Scan for the cell matching the given text and deliver its (x, y) coordinate at center. 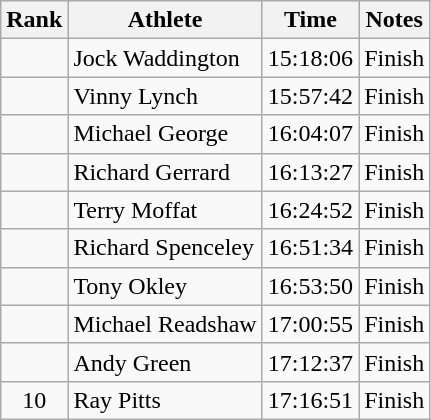
16:53:50 (310, 286)
15:57:42 (310, 96)
Time (310, 20)
Richard Gerrard (165, 172)
Richard Spenceley (165, 248)
16:24:52 (310, 210)
10 (34, 400)
17:16:51 (310, 400)
Vinny Lynch (165, 96)
Rank (34, 20)
Michael George (165, 134)
Michael Readshaw (165, 324)
16:04:07 (310, 134)
Athlete (165, 20)
Ray Pitts (165, 400)
Jock Waddington (165, 58)
17:12:37 (310, 362)
Notes (394, 20)
16:13:27 (310, 172)
16:51:34 (310, 248)
Tony Okley (165, 286)
Terry Moffat (165, 210)
17:00:55 (310, 324)
Andy Green (165, 362)
15:18:06 (310, 58)
